Detect which cell encompasses the target text, then output its [x, y] center coordinate. 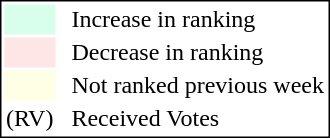
(RV) [29, 119]
Not ranked previous week [198, 85]
Received Votes [198, 119]
Increase in ranking [198, 19]
Decrease in ranking [198, 53]
